Scan for the cell matching the given text and deliver its [X, Y] coordinate at center. 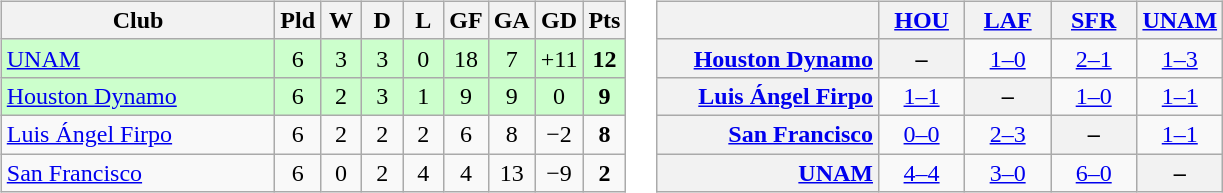
3–0 [1008, 173]
GF [466, 20]
Pld [298, 20]
Pts [604, 20]
−2 [559, 134]
HOU [922, 20]
1–3 [1180, 58]
Club [138, 20]
W [342, 20]
LAF [1008, 20]
L [424, 20]
+11 [559, 58]
SFR [1094, 20]
18 [466, 58]
7 [512, 58]
1 [424, 96]
−9 [559, 173]
2–1 [1094, 58]
0–0 [922, 134]
D [382, 20]
GA [512, 20]
13 [512, 173]
6–0 [1094, 173]
12 [604, 58]
2–3 [1008, 134]
GD [559, 20]
4–4 [922, 173]
